Pinpoint the cell where the given text exists, returning its [X, Y] midpoint coordinate. 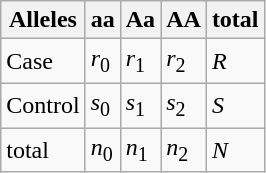
Alleles [43, 20]
n2 [184, 150]
Aa [140, 20]
aa [102, 20]
r0 [102, 61]
r1 [140, 61]
AA [184, 20]
s2 [184, 105]
S [235, 105]
s1 [140, 105]
Control [43, 105]
s0 [102, 105]
Case [43, 61]
R [235, 61]
r2 [184, 61]
n1 [140, 150]
n0 [102, 150]
N [235, 150]
